Return the [X, Y] coordinate for the center point of the cell that contains the specified text.  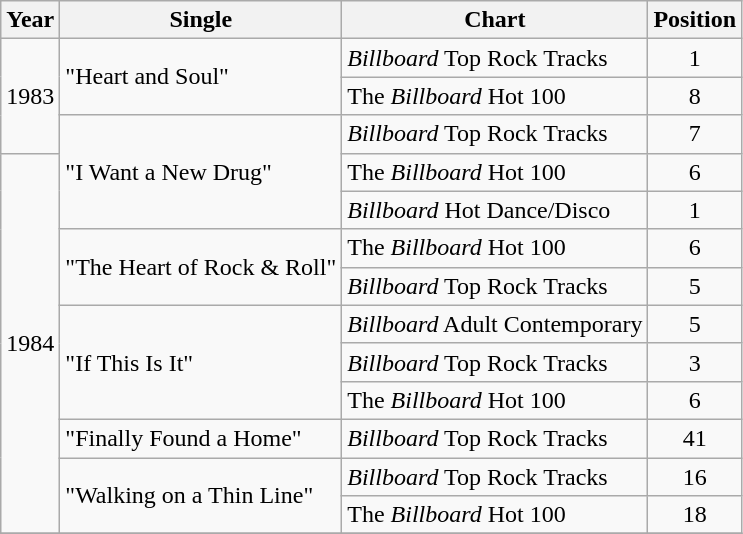
3 [695, 362]
Billboard Hot Dance/Disco [495, 210]
Year [30, 20]
16 [695, 477]
"The Heart of Rock & Roll" [201, 267]
41 [695, 438]
8 [695, 96]
Position [695, 20]
Chart [495, 20]
"Walking on a Thin Line" [201, 496]
1984 [30, 344]
"Heart and Soul" [201, 77]
7 [695, 134]
"I Want a New Drug" [201, 172]
Billboard Adult Contemporary [495, 324]
18 [695, 515]
Single [201, 20]
1983 [30, 96]
"If This Is It" [201, 362]
"Finally Found a Home" [201, 438]
